Return the [x, y] coordinate for the center point of the cell that contains the specified text.  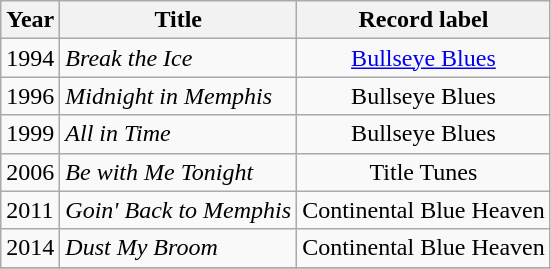
Record label [424, 20]
2014 [30, 248]
Midnight in Memphis [178, 96]
1996 [30, 96]
All in Time [178, 134]
Goin' Back to Memphis [178, 210]
Title Tunes [424, 172]
Dust My Broom [178, 248]
Break the Ice [178, 58]
Title [178, 20]
1994 [30, 58]
2006 [30, 172]
Be with Me Tonight [178, 172]
1999 [30, 134]
Year [30, 20]
2011 [30, 210]
